Locate the cell with the specified text and output its (x, y) center coordinate. 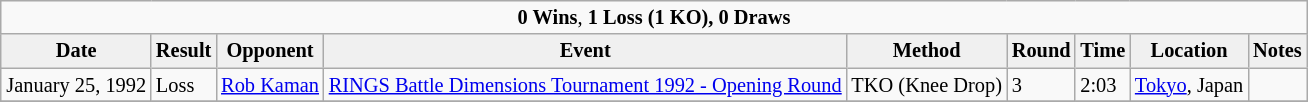
Notes (1277, 51)
Rob Kaman (270, 85)
TKO (Knee Drop) (927, 85)
0 Wins, 1 Loss (1 KO), 0 Draws (654, 18)
Location (1189, 51)
Method (927, 51)
2:03 (1102, 85)
Result (184, 51)
3 (1042, 85)
Time (1102, 51)
Tokyo, Japan (1189, 85)
January 25, 1992 (76, 85)
Round (1042, 51)
RINGS Battle Dimensions Tournament 1992 - Opening Round (586, 85)
Date (76, 51)
Event (586, 51)
Loss (184, 85)
Opponent (270, 51)
